Pinpoint the cell where the given text exists, returning its [x, y] midpoint coordinate. 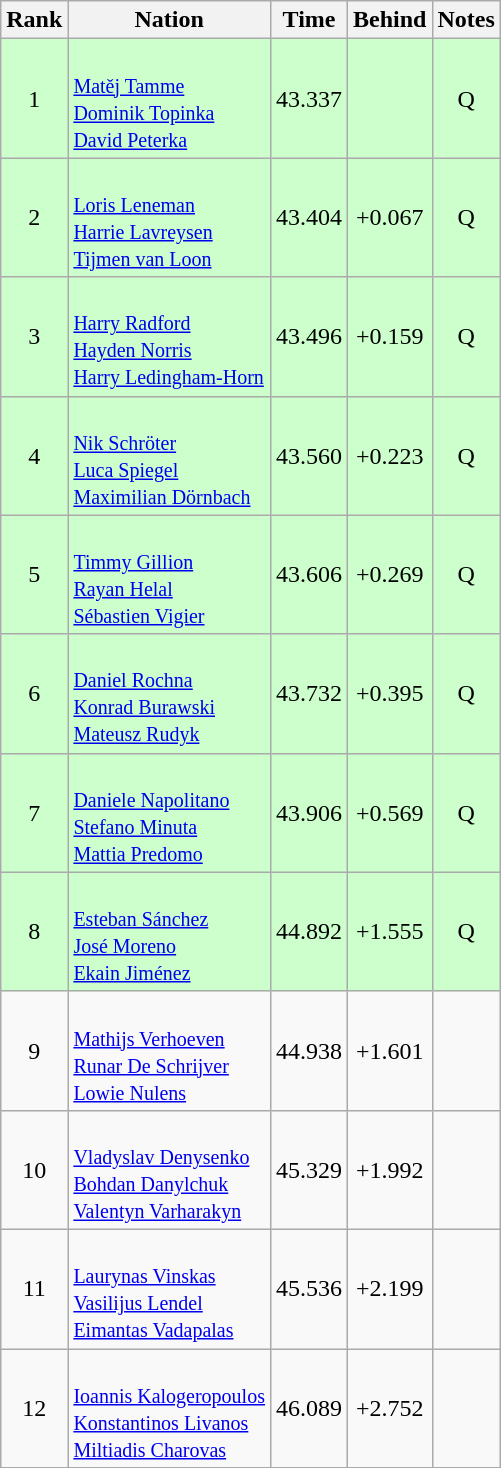
43.906 [308, 812]
Nation [170, 20]
Vladyslav DenysenkoBohdan DanylchukValentyn Varharakyn [170, 1170]
Esteban SánchezJosé MorenoEkain Jiménez [170, 932]
2 [34, 218]
6 [34, 694]
43.337 [308, 98]
+0.395 [390, 694]
43.404 [308, 218]
Mathijs VerhoevenRunar De SchrijverLowie Nulens [170, 1050]
Harry RadfordHayden NorrisHarry Ledingham-Horn [170, 336]
1 [34, 98]
Behind [390, 20]
7 [34, 812]
44.892 [308, 932]
9 [34, 1050]
+1.992 [390, 1170]
43.732 [308, 694]
45.329 [308, 1170]
43.560 [308, 456]
46.089 [308, 1408]
+1.555 [390, 932]
+0.223 [390, 456]
+0.569 [390, 812]
Ioannis KalogeropoulosKonstantinos LivanosMiltiadis Charovas [170, 1408]
Time [308, 20]
+0.269 [390, 574]
4 [34, 456]
10 [34, 1170]
Daniele NapolitanoStefano MinutaMattia Predomo [170, 812]
5 [34, 574]
43.606 [308, 574]
12 [34, 1408]
Nik SchröterLuca SpiegelMaximilian Dörnbach [170, 456]
Daniel RochnaKonrad BurawskiMateusz Rudyk [170, 694]
+2.199 [390, 1288]
Loris LenemanHarrie LavreysenTijmen van Loon [170, 218]
44.938 [308, 1050]
3 [34, 336]
8 [34, 932]
Laurynas VinskasVasilijus LendelEimantas Vadapalas [170, 1288]
Timmy GillionRayan HelalSébastien Vigier [170, 574]
43.496 [308, 336]
Notes [466, 20]
11 [34, 1288]
+0.159 [390, 336]
+2.752 [390, 1408]
+0.067 [390, 218]
Rank [34, 20]
Matěj TammeDominik TopinkaDavid Peterka [170, 98]
45.536 [308, 1288]
+1.601 [390, 1050]
